Return the [X, Y] coordinate for the center point of the cell that contains the specified text.  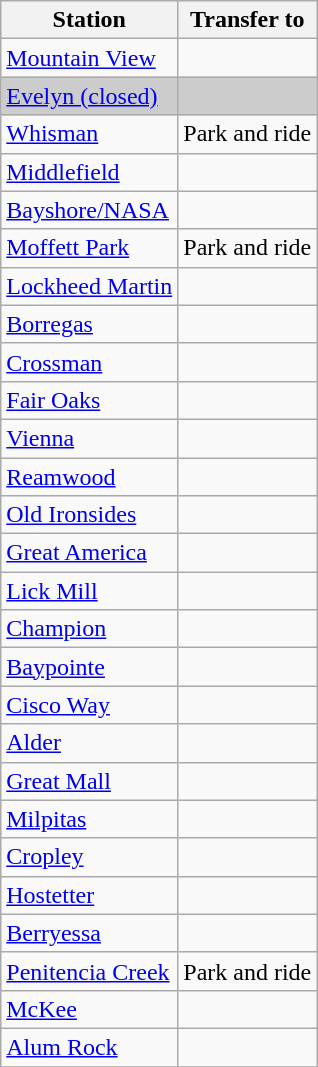
Great Mall [90, 781]
Great America [90, 553]
Whisman [90, 134]
Alder [90, 743]
Middlefield [90, 172]
Penitencia Creek [90, 971]
Vienna [90, 438]
Berryessa [90, 933]
Transfer to [248, 20]
Evelyn (closed) [90, 96]
Lick Mill [90, 591]
Hostetter [90, 895]
Moffett Park [90, 248]
Crossman [90, 362]
Fair Oaks [90, 400]
Old Ironsides [90, 515]
Station [90, 20]
Lockheed Martin [90, 286]
Reamwood [90, 477]
McKee [90, 1009]
Bayshore/NASA [90, 210]
Alum Rock [90, 1047]
Baypointe [90, 667]
Cisco Way [90, 705]
Cropley [90, 857]
Champion [90, 629]
Borregas [90, 324]
Mountain View [90, 58]
Milpitas [90, 819]
